Identify which cell holds the provided text, then report its (X, Y) central coordinate. 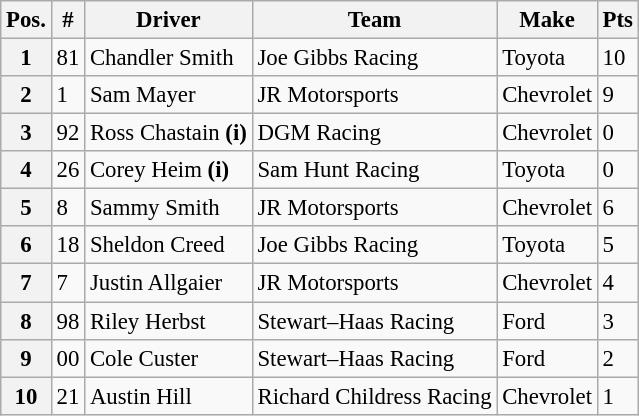
Driver (169, 20)
00 (68, 358)
Corey Heim (i) (169, 170)
Sam Hunt Racing (374, 170)
Austin Hill (169, 396)
81 (68, 58)
# (68, 20)
18 (68, 245)
DGM Racing (374, 133)
21 (68, 396)
Sammy Smith (169, 208)
Chandler Smith (169, 58)
Ross Chastain (i) (169, 133)
Justin Allgaier (169, 283)
Pos. (26, 20)
92 (68, 133)
Team (374, 20)
Richard Childress Racing (374, 396)
Pts (618, 20)
Sheldon Creed (169, 245)
Cole Custer (169, 358)
Make (547, 20)
26 (68, 170)
98 (68, 321)
Riley Herbst (169, 321)
Sam Mayer (169, 95)
